Return the (x, y) coordinate for the center point of the cell that contains the specified text.  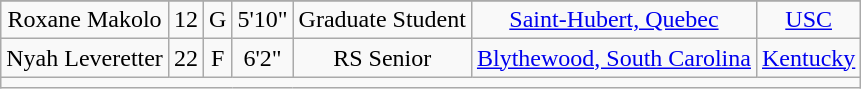
Saint-Hubert, Quebec (614, 20)
G (217, 20)
6'2" (262, 58)
Kentucky (808, 58)
Roxane Makolo (85, 20)
Graduate Student (382, 20)
USC (808, 20)
RS Senior (382, 58)
22 (186, 58)
Nyah Leveretter (85, 58)
12 (186, 20)
F (217, 58)
5'10" (262, 20)
Blythewood, South Carolina (614, 58)
